Extract the [X, Y] coordinate from the center of the cell holding the provided text.  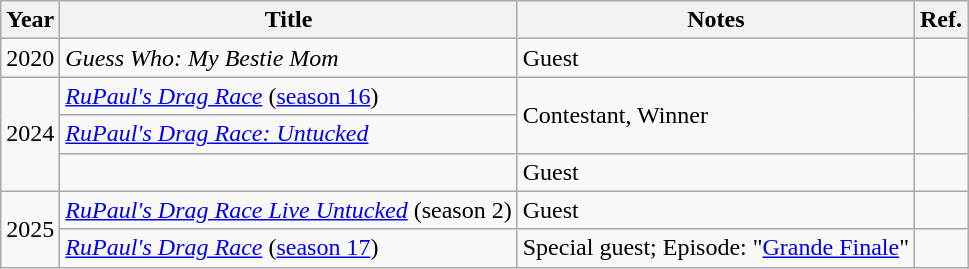
Contestant, Winner [716, 115]
RuPaul's Drag Race (season 17) [288, 248]
Special guest; Episode: "Grande Finale" [716, 248]
2024 [30, 134]
2025 [30, 229]
Year [30, 20]
RuPaul's Drag Race (season 16) [288, 96]
RuPaul's Drag Race: Untucked [288, 134]
Notes [716, 20]
Guess Who: My Bestie Mom [288, 58]
RuPaul's Drag Race Live Untucked (season 2) [288, 210]
Title [288, 20]
Ref. [940, 20]
2020 [30, 58]
